For the text-containing cell, return its midpoint in (x, y) coordinate format. 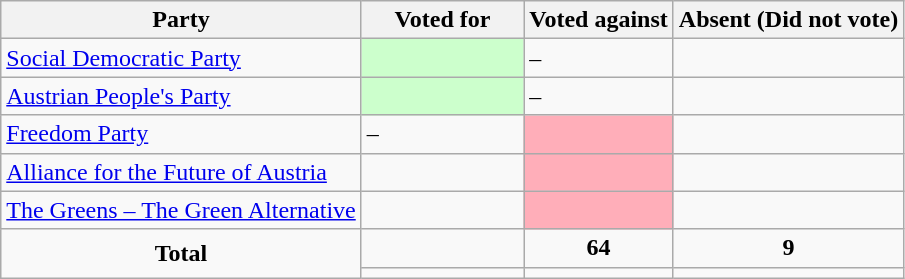
Voted for (442, 20)
The Greens – The Green Alternative (181, 210)
Freedom Party (181, 134)
Absent (Did not vote) (788, 20)
Voted against (599, 20)
64 (599, 248)
Austrian People's Party (181, 96)
Social Democratic Party (181, 58)
9 (788, 248)
Party (181, 20)
Alliance for the Future of Austria (181, 172)
Total (181, 254)
